Return the [X, Y] coordinate for the center point of the cell that contains the specified text.  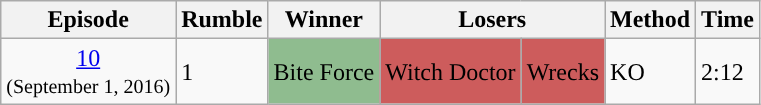
Rumble [222, 20]
2:12 [728, 72]
Losers [492, 20]
1 [222, 72]
Winner [324, 20]
Time [728, 20]
KO [650, 72]
Episode [88, 20]
Method [650, 20]
10(September 1, 2016) [88, 72]
Bite Force [324, 72]
Witch Doctor [450, 72]
Wrecks [562, 72]
